Determine the (X, Y) coordinate at the center of the cell enclosing the given text.  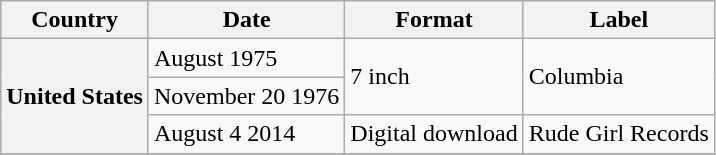
Format (434, 20)
7 inch (434, 77)
Country (75, 20)
Rude Girl Records (618, 134)
Columbia (618, 77)
Digital download (434, 134)
Date (246, 20)
August 4 2014 (246, 134)
Label (618, 20)
November 20 1976 (246, 96)
August 1975 (246, 58)
United States (75, 96)
